Locate the cell with the specified text and output its [x, y] center coordinate. 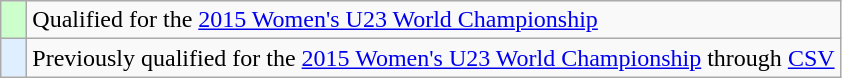
Qualified for the 2015 Women's U23 World Championship [434, 20]
Previously qualified for the 2015 Women's U23 World Championship through CSV [434, 58]
